Scan for the cell matching the given text and deliver its [X, Y] coordinate at center. 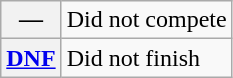
Did not compete [146, 20]
— [31, 20]
Did not finish [146, 58]
DNF [31, 58]
